Search for the cell housing the specified text and yield its (X, Y) center coordinate. 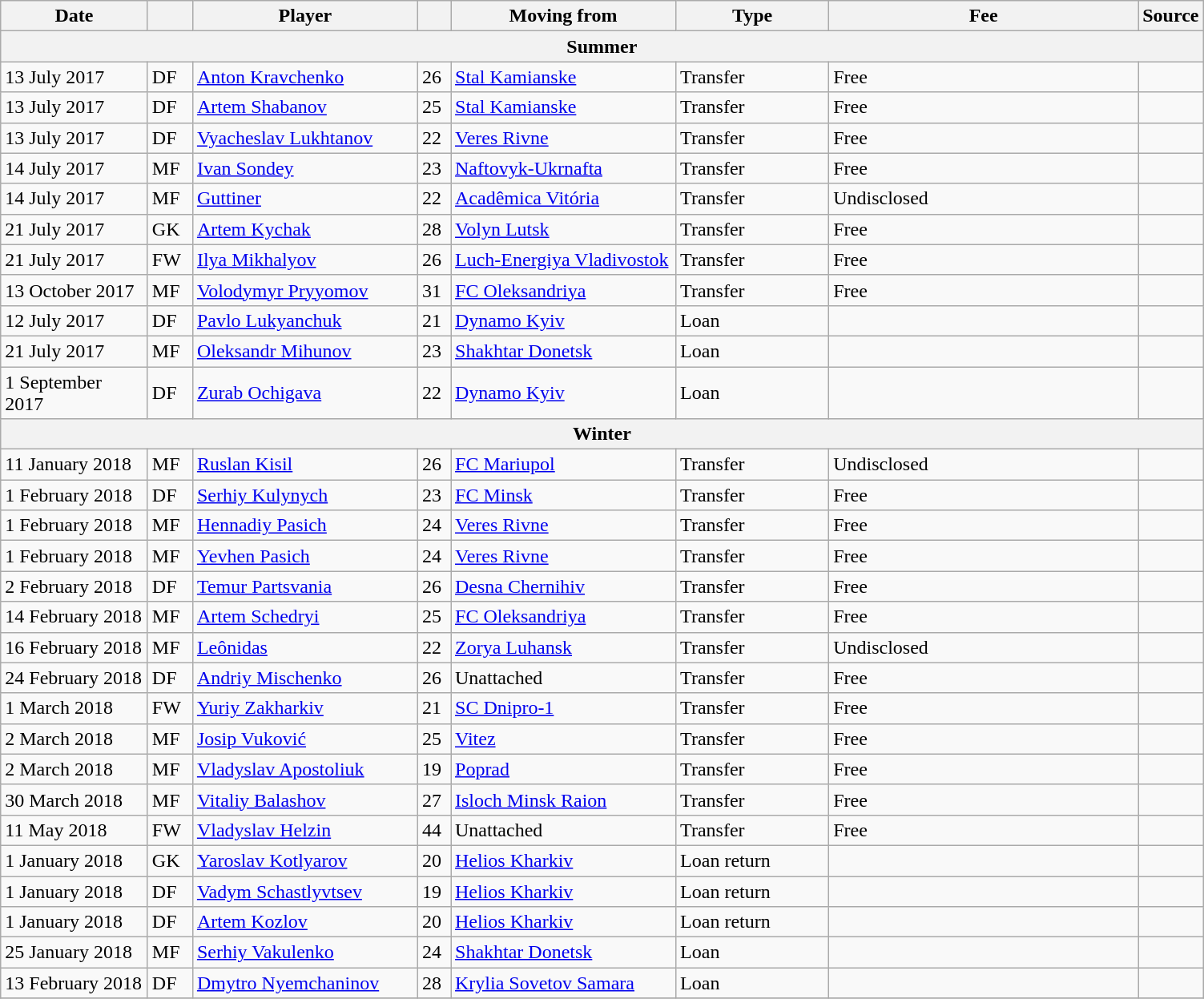
FC Mariupol (562, 465)
11 May 2018 (74, 830)
24 February 2018 (74, 678)
Dmytro Nyemchaninov (304, 983)
Serhiy Kulynych (304, 495)
Krylia Sovetov Samara (562, 983)
Luch-Energiya Vladivostok (562, 260)
Ruslan Kisil (304, 465)
Ivan Sondey (304, 168)
Hennadiy Pasich (304, 526)
Vladyslav Apostoliuk (304, 769)
Fee (984, 16)
2 February 2018 (74, 586)
13 October 2017 (74, 290)
12 July 2017 (74, 320)
Isloch Minsk Raion (562, 800)
Poprad (562, 769)
Acadêmica Vitória (562, 199)
Summer (602, 46)
Ilya Mikhalyov (304, 260)
SC Dnipro-1 (562, 708)
Desna Chernihiv (562, 586)
Vyacheslav Lukhtanov (304, 138)
Winter (602, 434)
Pavlo Lukyanchuk (304, 320)
Artem Kozlov (304, 922)
Artem Kychak (304, 229)
Moving from (562, 16)
25 January 2018 (74, 953)
Yuriy Zakharkiv (304, 708)
Vitez (562, 739)
Temur Partsvania (304, 586)
Vladyslav Helzin (304, 830)
Vitaliy Balashov (304, 800)
Yevhen Pasich (304, 556)
Josip Vuković (304, 739)
FC Minsk (562, 495)
Leônidas (304, 647)
Vadym Schastlyvtsev (304, 892)
Naftovyk-Ukrnafta (562, 168)
Serhiy Vakulenko (304, 953)
Yaroslav Kotlyarov (304, 860)
Volyn Lutsk (562, 229)
Anton Kravchenko (304, 77)
13 February 2018 (74, 983)
Andriy Mischenko (304, 678)
1 March 2018 (74, 708)
44 (434, 830)
27 (434, 800)
Player (304, 16)
Type (753, 16)
Zorya Luhansk (562, 647)
Date (74, 16)
14 February 2018 (74, 617)
Zurab Ochigava (304, 393)
Volodymyr Pryyomov (304, 290)
16 February 2018 (74, 647)
Oleksandr Mihunov (304, 351)
Artem Schedryi (304, 617)
30 March 2018 (74, 800)
Guttiner (304, 199)
31 (434, 290)
1 September 2017 (74, 393)
11 January 2018 (74, 465)
Artem Shabanov (304, 107)
Source (1171, 16)
